Extract the (x, y) coordinate from the center of the cell holding the provided text.  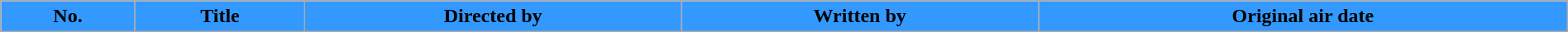
Directed by (493, 16)
Written by (860, 16)
Original air date (1303, 16)
No. (68, 16)
Title (220, 16)
